Find where the given text appears and provide that cell's center as (x, y) coordinate. 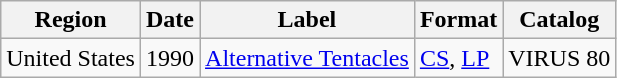
1990 (170, 58)
Format (458, 20)
VIRUS 80 (560, 58)
Label (308, 20)
Region (71, 20)
United States (71, 58)
CS, LP (458, 58)
Date (170, 20)
Alternative Tentacles (308, 58)
Catalog (560, 20)
